Return the [x, y] coordinate for the center point of the cell that contains the specified text.  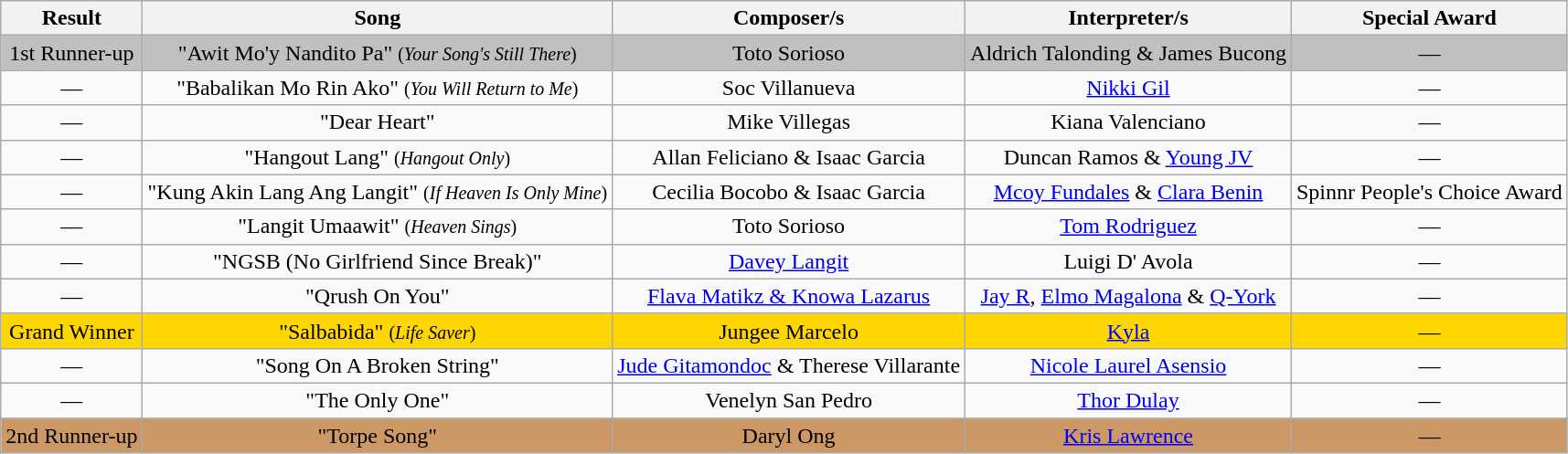
"NGSB (No Girlfriend Since Break)" [378, 261]
Interpreter/s [1128, 18]
Spinnr People's Choice Award [1429, 192]
Kris Lawrence [1128, 436]
Grand Winner [71, 331]
Aldrich Talonding & James Bucong [1128, 53]
"Langit Umaawit" (Heaven Sings) [378, 227]
1st Runner-up [71, 53]
"Song On A Broken String" [378, 365]
Daryl Ong [789, 436]
2nd Runner-up [71, 436]
Davey Langit [789, 261]
Result [71, 18]
"Qrush On You" [378, 296]
"Salbabida" (Life Saver) [378, 331]
Cecilia Bocobo & Isaac Garcia [789, 192]
"Hangout Lang" (Hangout Only) [378, 157]
Soc Villanueva [789, 88]
Jude Gitamondoc & Therese Villarante [789, 365]
Kiana Valenciano [1128, 122]
Flava Matikz & Knowa Lazarus [789, 296]
Luigi D' Avola [1128, 261]
"Torpe Song" [378, 436]
Special Award [1429, 18]
Composer/s [789, 18]
"Babalikan Mo Rin Ako" (You Will Return to Me) [378, 88]
Tom Rodriguez [1128, 227]
Song [378, 18]
Duncan Ramos & Young JV [1128, 157]
Mike Villegas [789, 122]
Jungee Marcelo [789, 331]
Kyla [1128, 331]
Allan Feliciano & Isaac Garcia [789, 157]
"Dear Heart" [378, 122]
Venelyn San Pedro [789, 400]
"Awit Mo'y Nandito Pa" (Your Song's Still There) [378, 53]
Mcoy Fundales & Clara Benin [1128, 192]
Nikki Gil [1128, 88]
"The Only One" [378, 400]
"Kung Akin Lang Ang Langit" (If Heaven Is Only Mine) [378, 192]
Thor Dulay [1128, 400]
Nicole Laurel Asensio [1128, 365]
Jay R, Elmo Magalona & Q-York [1128, 296]
